Return the (X, Y) coordinate for the center point of the cell that contains the specified text.  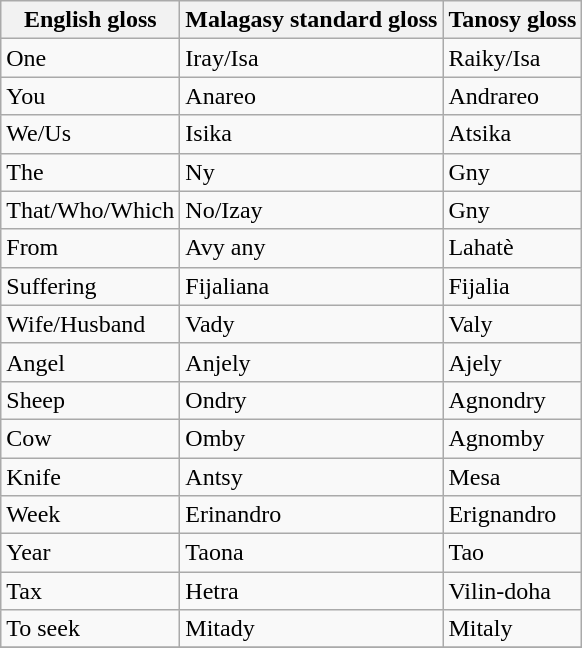
Avy any (312, 248)
Omby (312, 438)
Vady (312, 324)
Erignandro (512, 515)
Hetra (312, 591)
Erinandro (312, 515)
Vilin-doha (512, 591)
Andrareo (512, 96)
To seek (90, 629)
English gloss (90, 20)
Fijalia (512, 286)
The (90, 172)
Agnondry (512, 400)
One (90, 58)
Ajely (512, 362)
From (90, 248)
Mitaly (512, 629)
Mitady (312, 629)
That/Who/Which (90, 210)
Taona (312, 553)
Week (90, 515)
Sheep (90, 400)
Raiky/Isa (512, 58)
Iray/Isa (312, 58)
Cow (90, 438)
Lahatè (512, 248)
Ondry (312, 400)
No/Izay (312, 210)
Wife/Husband (90, 324)
Anjely (312, 362)
We/Us (90, 134)
Anareo (312, 96)
Tao (512, 553)
Atsika (512, 134)
Angel (90, 362)
Malagasy standard gloss (312, 20)
Year (90, 553)
Valy (512, 324)
Isika (312, 134)
Mesa (512, 477)
Tax (90, 591)
Antsy (312, 477)
Fijaliana (312, 286)
Tanosy gloss (512, 20)
You (90, 96)
Knife (90, 477)
Agnomby (512, 438)
Ny (312, 172)
Suffering (90, 286)
